Output the [x, y] coordinate of the center of the cell containing the given text.  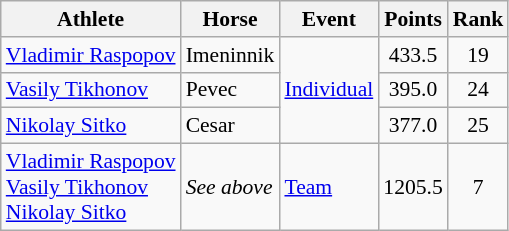
25 [478, 126]
Individual [328, 90]
Athlete [91, 19]
Vladimir Raspopov [91, 55]
7 [478, 188]
377.0 [412, 126]
Pevec [230, 90]
24 [478, 90]
433.5 [412, 55]
Event [328, 19]
Vladimir RaspopovVasily TikhonovNikolay Sitko [91, 188]
Vasily Tikhonov [91, 90]
Horse [230, 19]
See above [230, 188]
19 [478, 55]
Points [412, 19]
Nikolay Sitko [91, 126]
Rank [478, 19]
Cesar [230, 126]
1205.5 [412, 188]
395.0 [412, 90]
Team [328, 188]
Imeninnik [230, 55]
